Capture the cell that displays the provided text and extract its (x, y) central coordinate. 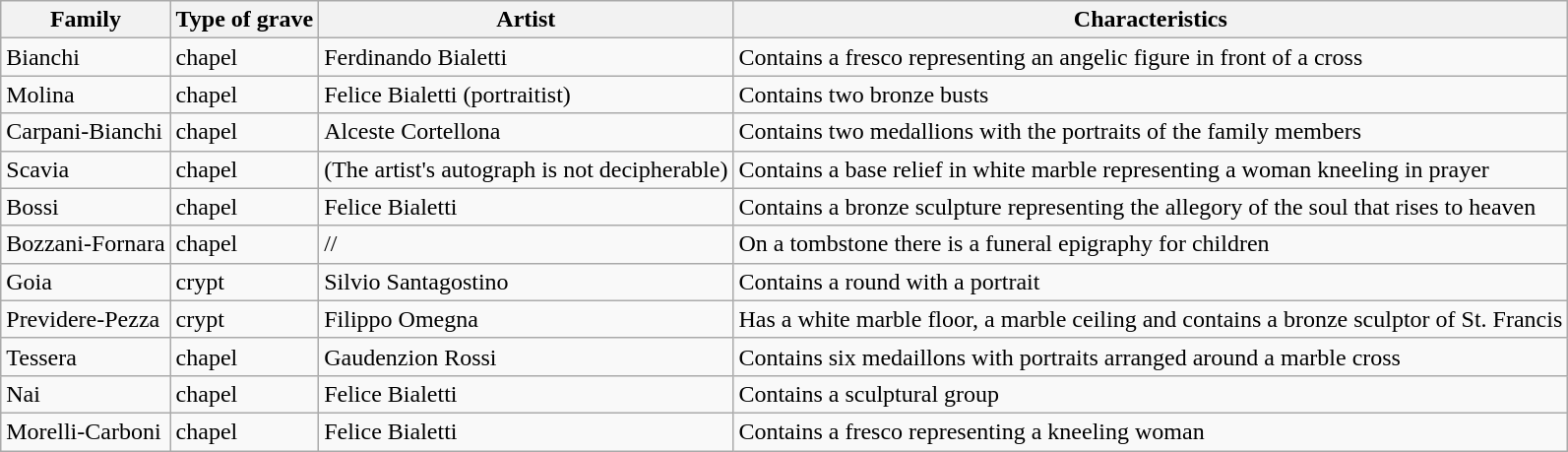
Nai (86, 394)
Molina (86, 95)
Ferdinando Bialetti (526, 57)
Contains two medallions with the portraits of the family members (1151, 132)
Contains six medaillons with portraits arranged around a marble cross (1151, 356)
Gaudenzion Rossi (526, 356)
(The artist's autograph is not decipherable) (526, 169)
Scavia (86, 169)
Alceste Cortellona (526, 132)
Bozzani-Fornara (86, 244)
Family (86, 20)
Goia (86, 282)
Contains a fresco representing a kneeling woman (1151, 431)
Contains a bronze sculpture representing the allegory of the soul that rises to heaven (1151, 207)
Felice Bialetti (portraitist) (526, 95)
Contains a round with a portrait (1151, 282)
Carpani-Bianchi (86, 132)
Contains a base relief in white marble representing a woman kneeling in prayer (1151, 169)
Silvio Santagostino (526, 282)
Contains two bronze busts (1151, 95)
Type of grave (244, 20)
Artist (526, 20)
Tessera (86, 356)
Bossi (86, 207)
// (526, 244)
Bianchi (86, 57)
Characteristics (1151, 20)
Has a white marble floor, a marble ceiling and contains a bronze sculptor of St. Francis (1151, 319)
Contains a fresco representing an angelic figure in front of a cross (1151, 57)
Contains a sculptural group (1151, 394)
Previdere-Pezza (86, 319)
On a tombstone there is a funeral epigraphy for children (1151, 244)
Morelli-Carboni (86, 431)
Filippo Omegna (526, 319)
